Capture the cell that displays the provided text and extract its (X, Y) central coordinate. 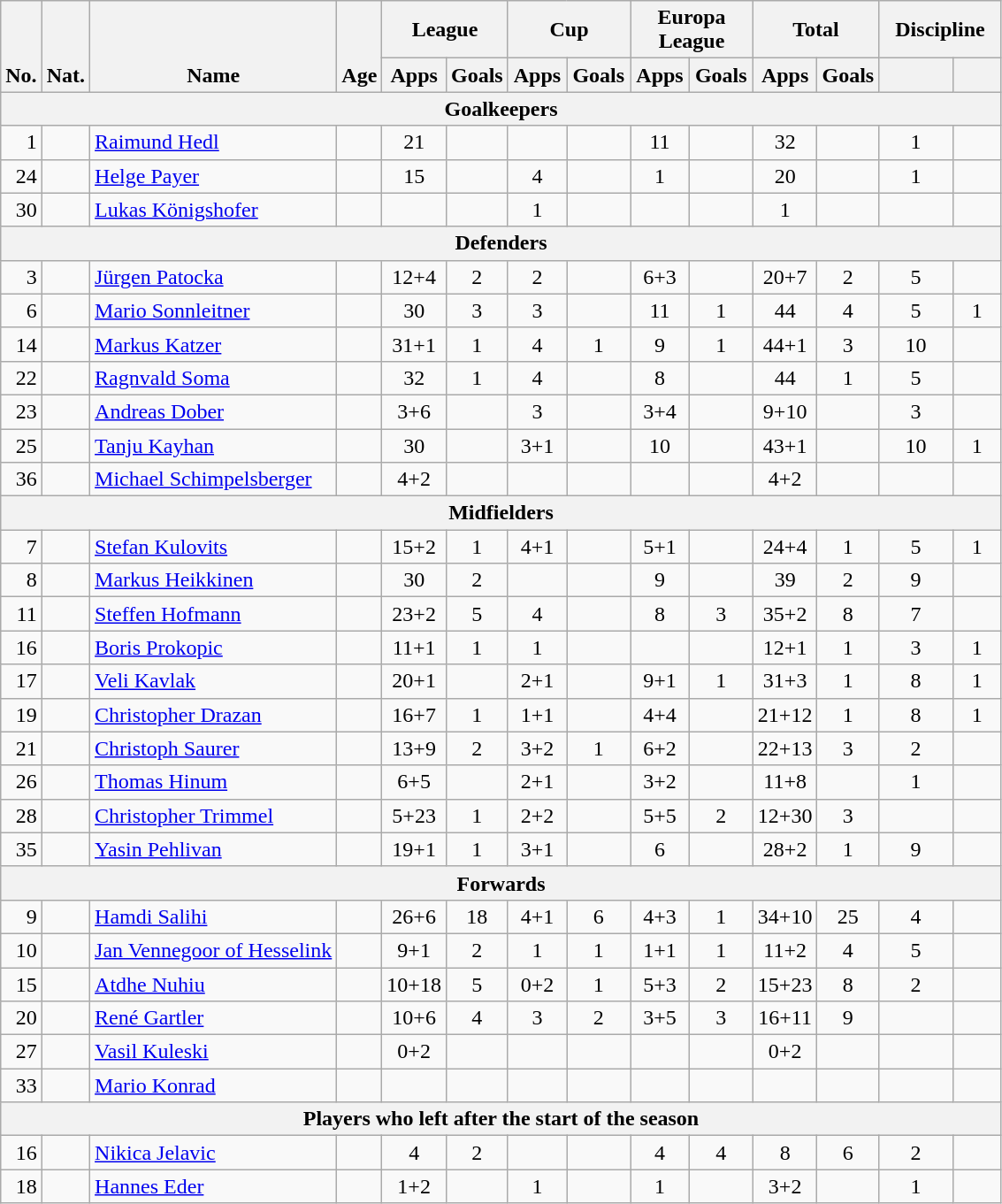
Andreas Dober (214, 411)
16+7 (414, 715)
35 (21, 849)
Goalkeepers (501, 109)
Vasil Kuleski (214, 1052)
31+1 (414, 344)
10+18 (414, 985)
6+2 (660, 748)
28 (21, 816)
3+6 (414, 411)
2+2 (538, 816)
17 (21, 681)
Raimund Hedl (214, 142)
21+12 (785, 715)
Forwards (501, 883)
Discipline (941, 30)
Age (359, 46)
11+8 (785, 782)
Helge Payer (214, 176)
Total (815, 30)
League (445, 30)
26 (21, 782)
23 (21, 411)
Veli Kavlak (214, 681)
5+23 (414, 816)
Markus Heikkinen (214, 580)
Lukas Königshofer (214, 210)
22+13 (785, 748)
11+2 (785, 950)
René Gartler (214, 1018)
36 (21, 479)
Christopher Drazan (214, 715)
24+4 (785, 547)
Mario Sonnleitner (214, 311)
Steffen Hofmann (214, 614)
44+1 (785, 344)
Yasin Pehlivan (214, 849)
6+3 (660, 277)
Cup (570, 30)
3+4 (660, 411)
23+2 (414, 614)
12+1 (785, 648)
Hamdi Salihi (214, 916)
Midfielders (501, 513)
14 (21, 344)
Tanju Kayhan (214, 445)
Name (214, 46)
13+9 (414, 748)
No. (21, 46)
35+2 (785, 614)
Michael Schimpelsberger (214, 479)
33 (21, 1085)
Markus Katzer (214, 344)
Nat. (65, 46)
Hannes Eder (214, 1186)
12+4 (414, 277)
26+6 (414, 916)
6+5 (414, 782)
Nikica Jelavic (214, 1153)
39 (785, 580)
28+2 (785, 849)
5+1 (660, 547)
Christopher Trimmel (214, 816)
Boris Prokopic (214, 648)
31+3 (785, 681)
34+10 (785, 916)
4+3 (660, 916)
Mario Konrad (214, 1085)
11+1 (414, 648)
20+7 (785, 277)
9+10 (785, 411)
24 (21, 176)
Players who left after the start of the season (501, 1119)
Europa League (692, 30)
5+3 (660, 985)
15+23 (785, 985)
27 (21, 1052)
19 (21, 715)
10+6 (414, 1018)
1+2 (414, 1186)
20+1 (414, 681)
5+5 (660, 816)
Jan Vennegoor of Hesselink (214, 950)
4+4 (660, 715)
Christoph Saurer (214, 748)
43+1 (785, 445)
Thomas Hinum (214, 782)
Ragnvald Soma (214, 378)
12+30 (785, 816)
3+5 (660, 1018)
Stefan Kulovits (214, 547)
19+1 (414, 849)
16+11 (785, 1018)
Jürgen Patocka (214, 277)
22 (21, 378)
Defenders (501, 243)
15+2 (414, 547)
Atdhe Nuhiu (214, 985)
